Return the (X, Y) coordinate for the center point of the cell that contains the specified text.  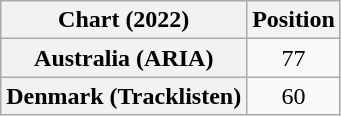
Position (294, 20)
77 (294, 58)
Australia (ARIA) (124, 58)
Denmark (Tracklisten) (124, 96)
Chart (2022) (124, 20)
60 (294, 96)
